Extract the (x, y) coordinate from the center of the cell holding the provided text.  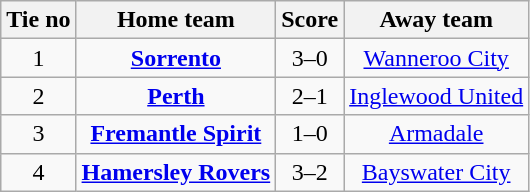
Sorrento (176, 58)
2–1 (310, 96)
3–2 (310, 172)
3–0 (310, 58)
Score (310, 20)
Inglewood United (436, 96)
Home team (176, 20)
4 (38, 172)
1 (38, 58)
Tie no (38, 20)
1–0 (310, 134)
Fremantle Spirit (176, 134)
Armadale (436, 134)
2 (38, 96)
3 (38, 134)
Bayswater City (436, 172)
Away team (436, 20)
Wanneroo City (436, 58)
Hamersley Rovers (176, 172)
Perth (176, 96)
